Pinpoint the cell where the given text exists, returning its [x, y] midpoint coordinate. 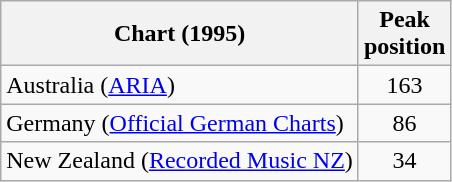
Germany (Official German Charts) [180, 123]
Peakposition [404, 34]
Australia (ARIA) [180, 85]
New Zealand (Recorded Music NZ) [180, 161]
Chart (1995) [180, 34]
34 [404, 161]
86 [404, 123]
163 [404, 85]
